From the cell containing the given text, extract its center point as (X, Y) coordinate. 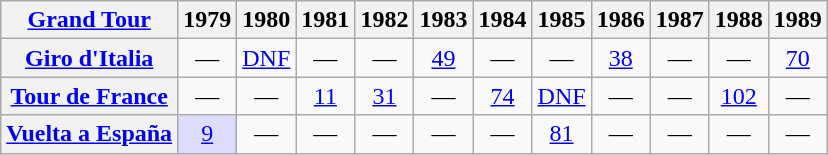
74 (502, 96)
1981 (326, 20)
1979 (208, 20)
Giro d'Italia (90, 58)
1987 (680, 20)
70 (798, 58)
1983 (444, 20)
31 (384, 96)
Grand Tour (90, 20)
102 (738, 96)
81 (562, 134)
Tour de France (90, 96)
9 (208, 134)
1982 (384, 20)
Vuelta a España (90, 134)
11 (326, 96)
1980 (266, 20)
1988 (738, 20)
1986 (620, 20)
49 (444, 58)
1989 (798, 20)
1985 (562, 20)
1984 (502, 20)
38 (620, 58)
